Scan for the cell matching the given text and deliver its [X, Y] coordinate at center. 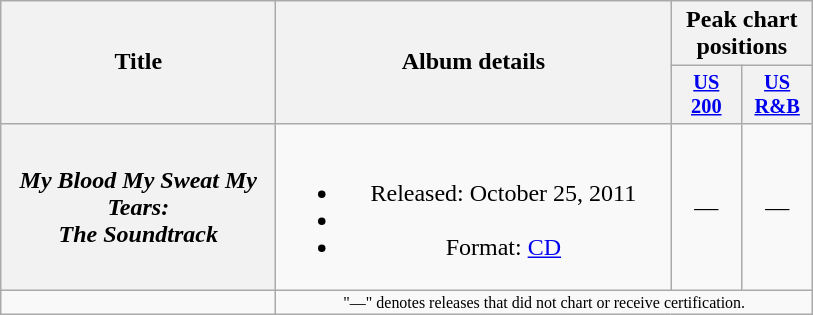
Peak chart positions [742, 34]
Title [138, 62]
US 200 [706, 95]
My Blood My Sweat My Tears:The Soundtrack [138, 206]
Album details [474, 62]
US R&B [778, 95]
Released: October 25, 2011Format: CD [474, 206]
"—" denotes releases that did not chart or receive certification. [544, 303]
